Scan for the cell matching the given text and deliver its [x, y] coordinate at center. 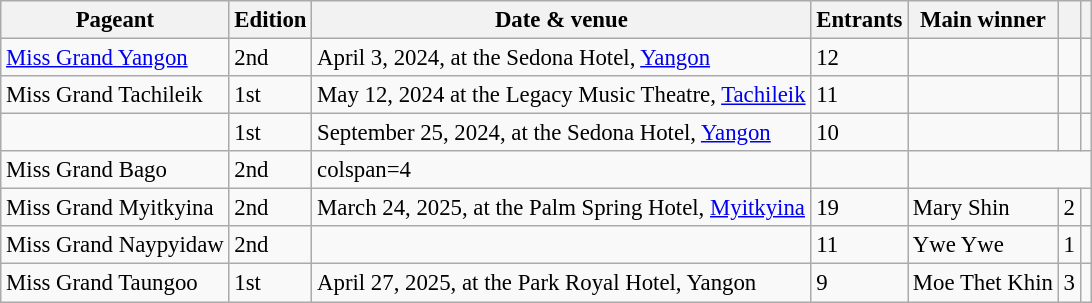
Miss Grand Taungoo [115, 283]
Main winner [984, 20]
April 3, 2024, at the Sedona Hotel, Yangon [562, 58]
Ywe Ywe [984, 245]
2 [1069, 208]
Date & venue [562, 20]
1 [1069, 245]
12 [860, 58]
3 [1069, 283]
10 [860, 133]
Pageant [115, 20]
Mary Shin [984, 208]
September 25, 2024, at the Sedona Hotel, Yangon [562, 133]
Miss Grand Myitkyina [115, 208]
colspan=4 [562, 170]
Miss Grand Yangon [115, 58]
Miss Grand Bago [115, 170]
19 [860, 208]
Entrants [860, 20]
May 12, 2024 at the Legacy Music Theatre, Tachileik [562, 95]
April 27, 2025, at the Park Royal Hotel, Yangon [562, 283]
March 24, 2025, at the Palm Spring Hotel, Myitkyina [562, 208]
9 [860, 283]
Miss Grand Naypyidaw [115, 245]
Miss Grand Tachileik [115, 95]
Moe Thet Khin [984, 283]
Edition [270, 20]
